From the cell containing the given text, extract its center point as (X, Y) coordinate. 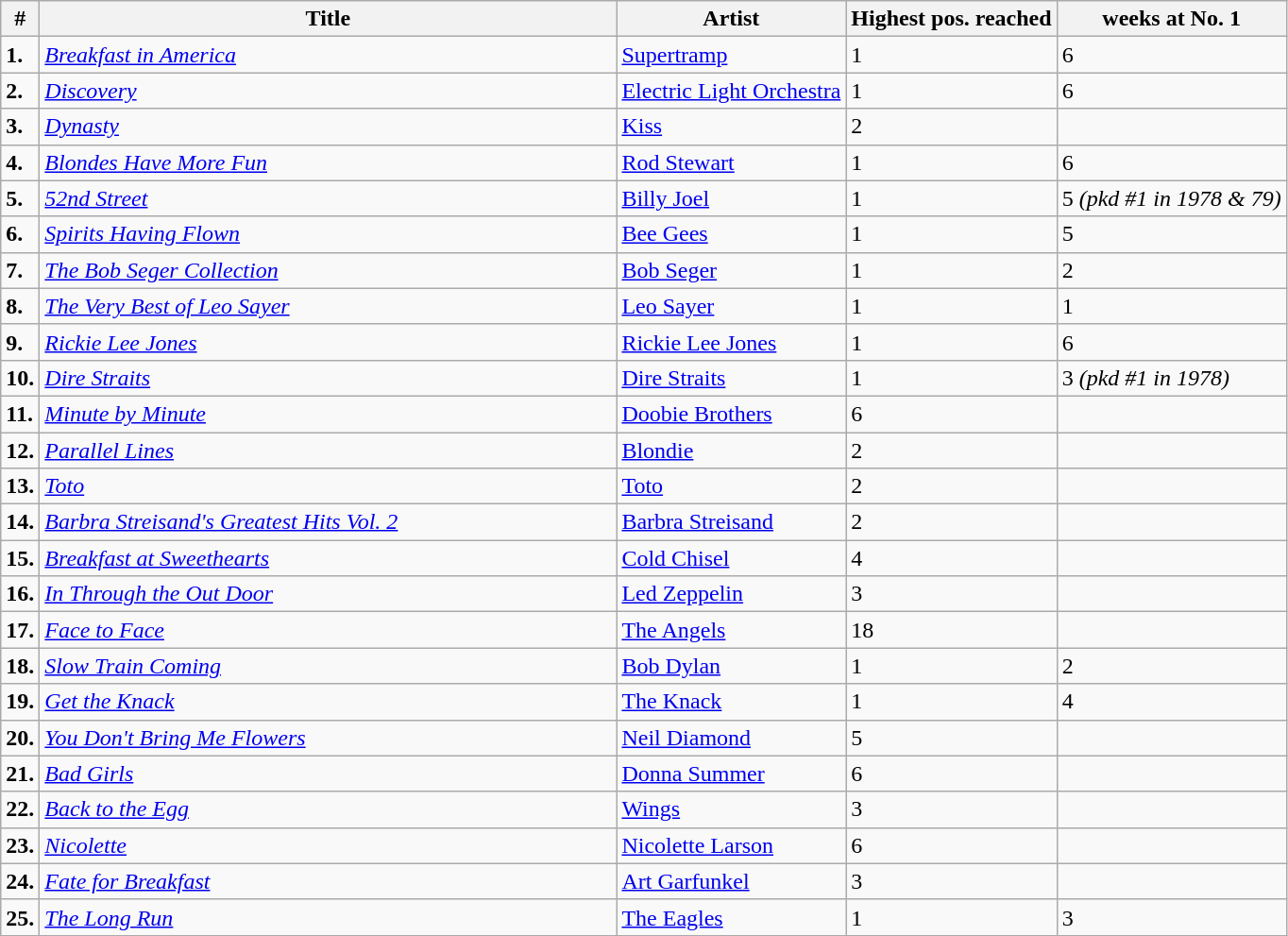
weeks at No. 1 (1171, 19)
Supertramp (731, 55)
Nicolette Larson (731, 845)
Bob Seger (731, 270)
19. (21, 702)
The Long Run (329, 917)
The Angels (731, 630)
25. (21, 917)
5 (pkd #1 in 1978 & 79) (1171, 198)
Billy Joel (731, 198)
Breakfast in America (329, 55)
11. (21, 414)
20. (21, 738)
You Don't Bring Me Flowers (329, 738)
Bad Girls (329, 774)
Electric Light Orchestra (731, 91)
Barbra Streisand (731, 522)
Barbra Streisand's Greatest Hits Vol. 2 (329, 522)
3 (pkd #1 in 1978) (1171, 378)
12. (21, 451)
Art Garfunkel (731, 881)
Nicolette (329, 845)
The Very Best of Leo Sayer (329, 306)
# (21, 19)
52nd Street (329, 198)
Kiss (731, 127)
Parallel Lines (329, 451)
In Through the Out Door (329, 594)
Neil Diamond (731, 738)
18. (21, 666)
Discovery (329, 91)
Face to Face (329, 630)
8. (21, 306)
Led Zeppelin (731, 594)
16. (21, 594)
The Knack (731, 702)
Doobie Brothers (731, 414)
Bee Gees (731, 234)
Title (329, 19)
Highest pos. reached (952, 19)
Donna Summer (731, 774)
Minute by Minute (329, 414)
Slow Train Coming (329, 666)
Spirits Having Flown (329, 234)
4. (21, 162)
Wings (731, 809)
7. (21, 270)
Leo Sayer (731, 306)
Fate for Breakfast (329, 881)
17. (21, 630)
Get the Knack (329, 702)
1. (21, 55)
Rod Stewart (731, 162)
Cold Chisel (731, 558)
The Eagles (731, 917)
18 (952, 630)
3. (21, 127)
2. (21, 91)
Breakfast at Sweethearts (329, 558)
21. (21, 774)
9. (21, 342)
Bob Dylan (731, 666)
5. (21, 198)
Blondie (731, 451)
15. (21, 558)
Back to the Egg (329, 809)
The Bob Seger Collection (329, 270)
Artist (731, 19)
6. (21, 234)
14. (21, 522)
13. (21, 486)
24. (21, 881)
22. (21, 809)
23. (21, 845)
Dynasty (329, 127)
10. (21, 378)
Blondes Have More Fun (329, 162)
